Provide the [X, Y] coordinate of the cell's center where the given text is located.  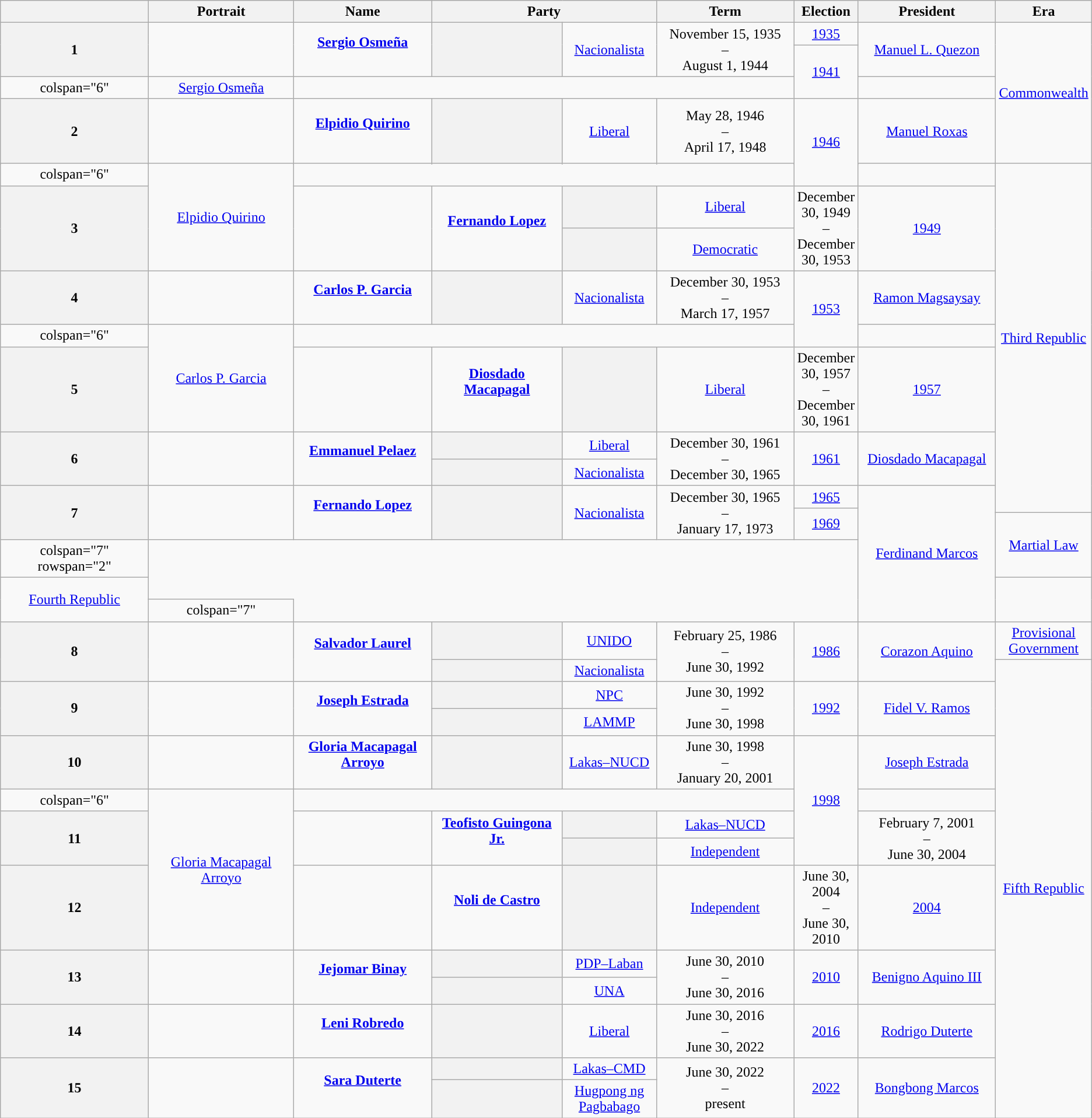
2010 [826, 977]
Benigno Aquino III [927, 977]
June 30, 2016–June 30, 2022 [725, 1030]
1992 [826, 708]
December 30, 1949–December 30, 1953 [826, 228]
June 30, 2010–June 30, 2016 [725, 977]
1 [75, 50]
11 [75, 838]
Democratic [725, 250]
December 30, 1961–December 30, 1965 [725, 459]
June 30, 2022–present [725, 1088]
2004 [927, 907]
Ferdinand Marcos [927, 553]
Era [1044, 12]
2016 [826, 1030]
UNIDO [609, 641]
Fourth Republic [75, 599]
Party [544, 12]
Ramon Magsaysay [927, 298]
Fidel V. Ramos [927, 708]
June 30, 1998–January 20, 2001 [725, 762]
5 [75, 389]
1941 [826, 72]
PDP–Laban [609, 963]
colspan="7" rowspan="2" [75, 558]
colspan="7" [220, 610]
Emmanuel Pelaez [363, 459]
8 [75, 651]
June 30, 1992–June 30, 1998 [725, 708]
Corazon Aquino [927, 651]
Noli de Castro [497, 907]
President [927, 12]
Teofisto Guingona Jr. [497, 838]
June 30, 2004–June 30, 2010 [826, 907]
13 [75, 977]
3 [75, 228]
2022 [826, 1088]
2 [75, 131]
February 25, 1986–June 30, 1992 [725, 651]
February 7, 2001–June 30, 2004 [927, 838]
Term [725, 12]
9 [75, 708]
1953 [826, 309]
4 [75, 298]
Hugpong ng Pagbabago [609, 1099]
Salvador Laurel [363, 651]
Portrait [220, 12]
14 [75, 1030]
Martial Law [1044, 545]
1965 [826, 497]
10 [75, 762]
1946 [826, 142]
Lakas–CMD [609, 1069]
15 [75, 1088]
Sara Duterte [363, 1088]
1961 [826, 459]
Third Republic [1044, 338]
7 [75, 512]
Election [826, 12]
December 30, 1957–December 30, 1961 [826, 389]
LAMMP [609, 722]
1969 [826, 523]
Commonwealth [1044, 93]
1949 [927, 228]
May 28, 1946–April 17, 1948 [725, 131]
Name [363, 12]
1986 [826, 651]
1957 [927, 389]
12 [75, 907]
December 30, 1953–March 17, 1957 [725, 298]
6 [75, 459]
NPC [609, 695]
1935 [826, 34]
1998 [826, 800]
Leni Robredo [363, 1030]
December 30, 1965–January 17, 1973 [725, 512]
Fifth Republic [1044, 889]
Manuel Roxas [927, 131]
UNA [609, 990]
Rodrigo Duterte [927, 1030]
Bongbong Marcos [927, 1088]
Manuel L. Quezon [927, 50]
Jejomar Binay [363, 977]
November 15, 1935–August 1, 1944 [725, 50]
Provisional Government [1044, 641]
